Pinpoint the cell where the given text exists, returning its [X, Y] midpoint coordinate. 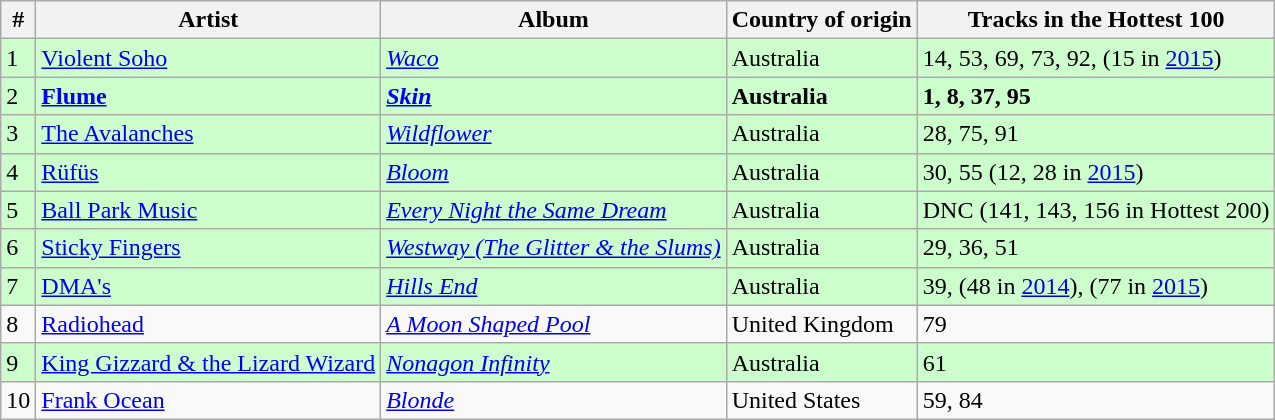
Country of origin [822, 20]
10 [18, 400]
Tracks in the Hottest 100 [1096, 20]
59, 84 [1096, 400]
Waco [554, 58]
1, 8, 37, 95 [1096, 96]
The Avalanches [208, 134]
9 [18, 362]
5 [18, 210]
Album [554, 20]
Every Night the Same Dream [554, 210]
A Moon Shaped Pool [554, 324]
30, 55 (12, 28 in 2015) [1096, 172]
Radiohead [208, 324]
Artist [208, 20]
3 [18, 134]
7 [18, 286]
29, 36, 51 [1096, 248]
Violent Soho [208, 58]
Rüfüs [208, 172]
Skin [554, 96]
61 [1096, 362]
28, 75, 91 [1096, 134]
United States [822, 400]
14, 53, 69, 73, 92, (15 in 2015) [1096, 58]
# [18, 20]
Ball Park Music [208, 210]
Bloom [554, 172]
Wildflower [554, 134]
DMA's [208, 286]
2 [18, 96]
1 [18, 58]
King Gizzard & the Lizard Wizard [208, 362]
Blonde [554, 400]
8 [18, 324]
39, (48 in 2014), (77 in 2015) [1096, 286]
Nonagon Infinity [554, 362]
DNC (141, 143, 156 in Hottest 200) [1096, 210]
79 [1096, 324]
4 [18, 172]
United Kingdom [822, 324]
Sticky Fingers [208, 248]
Hills End [554, 286]
Frank Ocean [208, 400]
Westway (The Glitter & the Slums) [554, 248]
Flume [208, 96]
6 [18, 248]
